Pinpoint the cell where the given text exists, returning its [X, Y] midpoint coordinate. 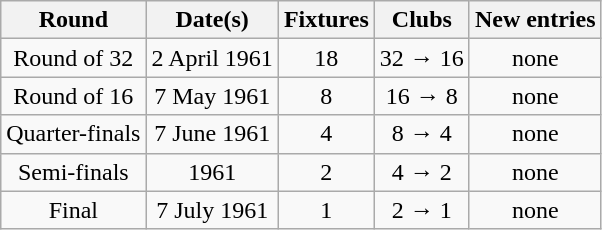
2 → 1 [422, 210]
Semi-finals [74, 172]
7 July 1961 [212, 210]
Quarter-finals [74, 134]
18 [326, 58]
1 [326, 210]
Fixtures [326, 20]
4 → 2 [422, 172]
8 → 4 [422, 134]
Round [74, 20]
Final [74, 210]
New entries [535, 20]
1961 [212, 172]
Round of 16 [74, 96]
4 [326, 134]
Date(s) [212, 20]
2 [326, 172]
2 April 1961 [212, 58]
32 → 16 [422, 58]
8 [326, 96]
7 June 1961 [212, 134]
Clubs [422, 20]
7 May 1961 [212, 96]
16 → 8 [422, 96]
Round of 32 [74, 58]
